Capture the cell that displays the provided text and extract its [x, y] central coordinate. 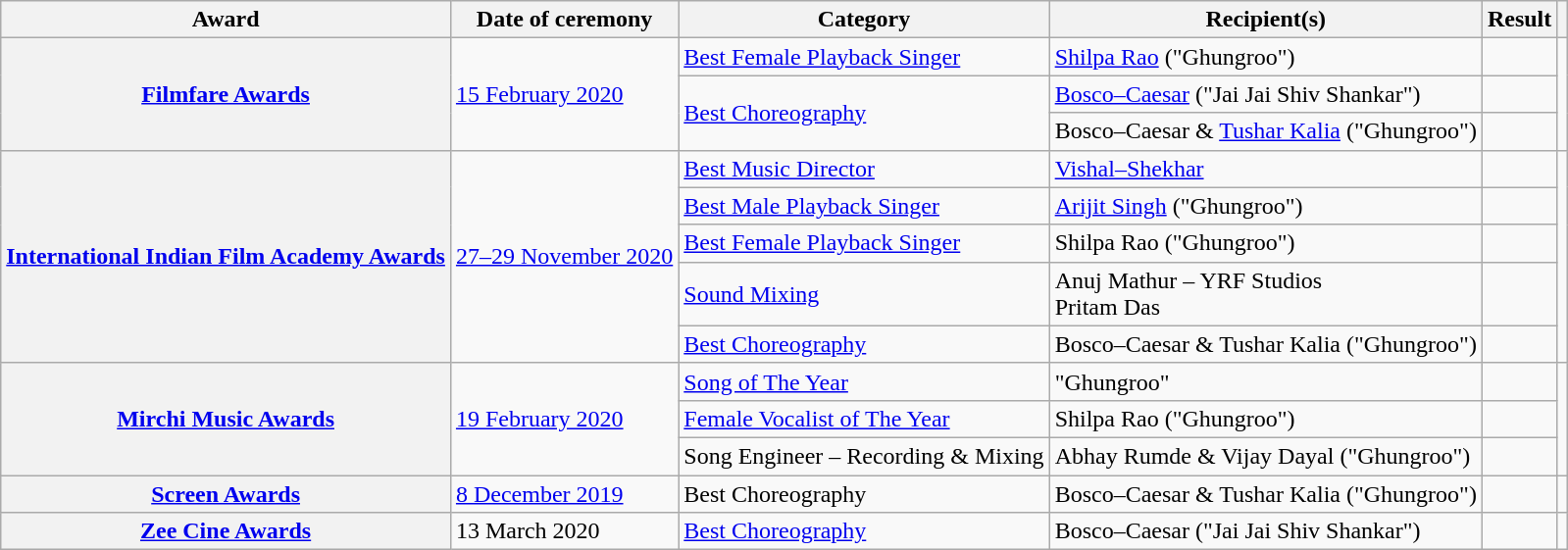
Sound Mixing [864, 294]
Best Music Director [864, 169]
27–29 November 2020 [564, 257]
Song of The Year [864, 381]
Date of ceremony [564, 20]
Filmfare Awards [226, 94]
Best Male Playback Singer [864, 206]
8 December 2019 [564, 493]
International Indian Film Academy Awards [226, 257]
Recipient(s) [1265, 20]
19 February 2020 [564, 419]
15 February 2020 [564, 94]
Mirchi Music Awards [226, 419]
Abhay Rumde & Vijay Dayal ("Ghungroo") [1265, 456]
Zee Cine Awards [226, 531]
Award [226, 20]
Result [1519, 20]
Song Engineer – Recording & Mixing [864, 456]
Anuj Mathur – YRF StudiosPritam Das [1265, 294]
Screen Awards [226, 493]
Arijit Singh ("Ghungroo") [1265, 206]
13 March 2020 [564, 531]
Vishal–Shekhar [1265, 169]
Category [864, 20]
Female Vocalist of The Year [864, 419]
"Ghungroo" [1265, 381]
